Provide the [x, y] coordinate of the cell's center where the given text is located.  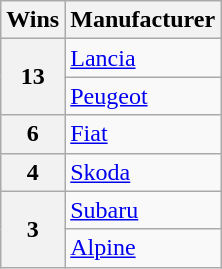
6 [33, 134]
Wins [33, 20]
Manufacturer [143, 20]
Alpine [143, 248]
4 [33, 172]
13 [33, 77]
Fiat [143, 134]
Subaru [143, 210]
Skoda [143, 172]
3 [33, 229]
Lancia [143, 58]
Peugeot [143, 96]
